From the cell containing the given text, extract its center point as [x, y] coordinate. 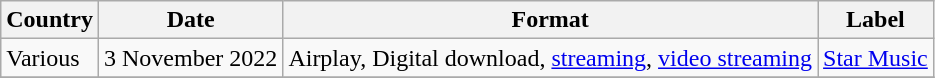
Format [550, 20]
Country [50, 20]
Airplay, Digital download, streaming, video streaming [550, 58]
Star Music [876, 58]
Various [50, 58]
Label [876, 20]
3 November 2022 [190, 58]
Date [190, 20]
